Pinpoint the cell where the given text exists, returning its (x, y) midpoint coordinate. 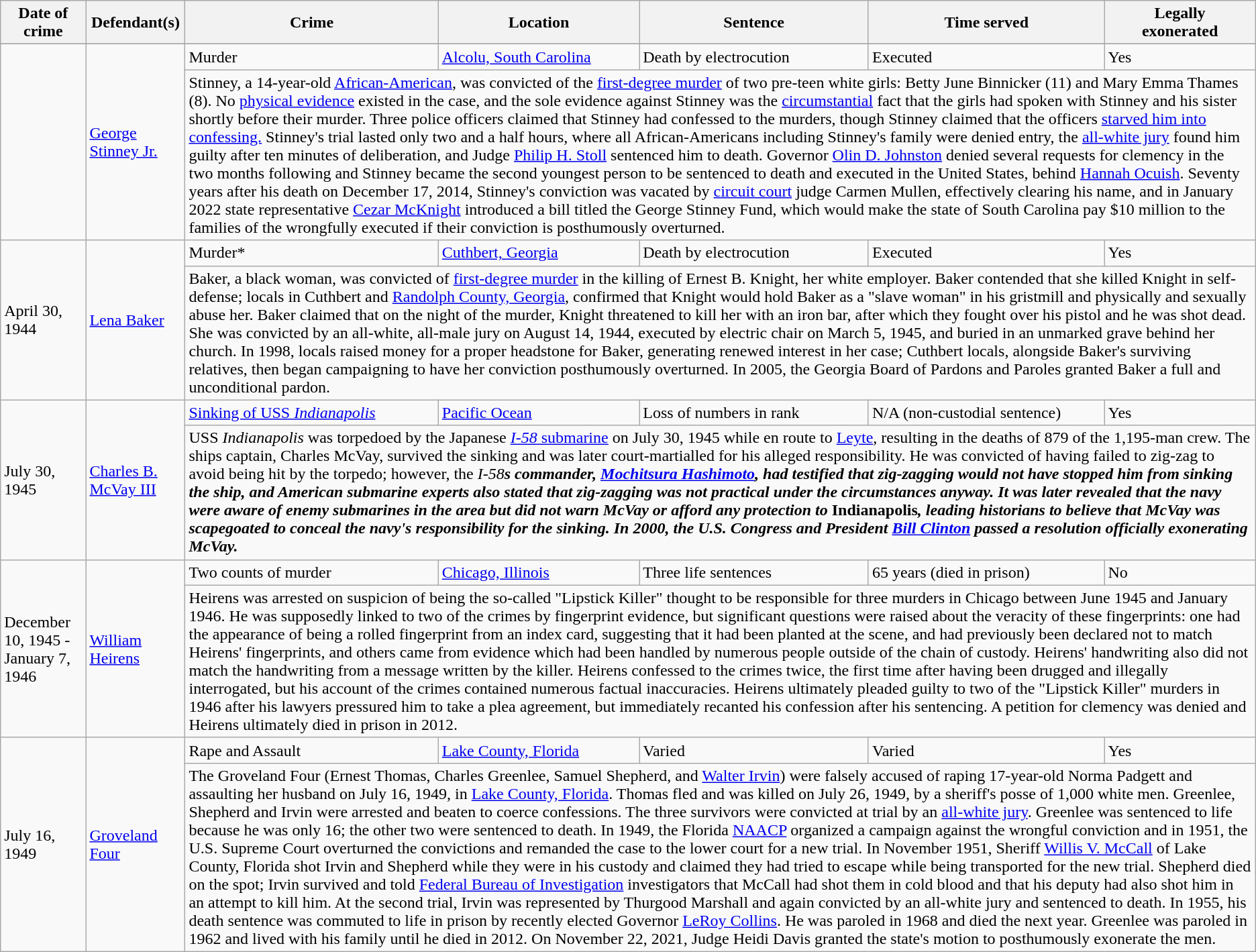
Sinking of USS Indianapolis (311, 413)
April 30, 1944 (43, 320)
Legallyexonerated (1180, 23)
Lake County, Florida (539, 750)
July 30, 1945 (43, 480)
Murder (311, 57)
Pacific Ocean (539, 413)
Date of crime (43, 23)
Defendant(s) (136, 23)
Alcolu, South Carolina (539, 57)
Chicago, Illinois (539, 572)
William Heirens (136, 648)
Lena Baker (136, 320)
N/A (non-custodial sentence) (986, 413)
Two counts of murder (311, 572)
July 16, 1949 (43, 844)
65 years (died in prison) (986, 572)
Murder* (311, 253)
Location (539, 23)
Rape and Assault (311, 750)
Groveland Four (136, 844)
Loss of numbers in rank (754, 413)
Time served (986, 23)
December 10, 1945 - January 7, 1946 (43, 648)
George Stinney Jr. (136, 142)
Sentence (754, 23)
Cuthbert, Georgia (539, 253)
Three life sentences (754, 572)
Crime (311, 23)
No (1180, 572)
Charles B. McVay III (136, 480)
